Pinpoint the cell where the given text exists, returning its [X, Y] midpoint coordinate. 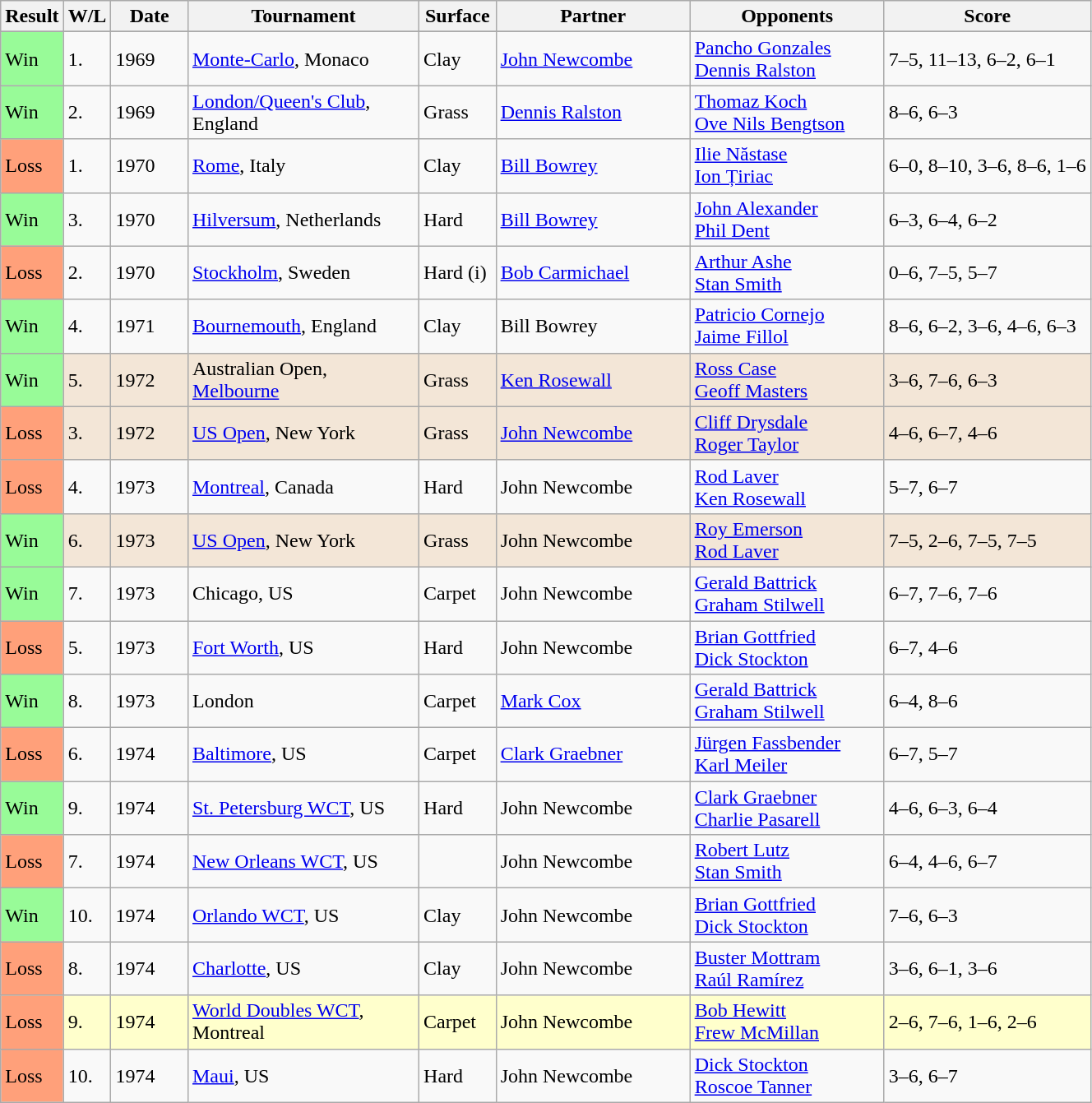
8–6, 6–2, 3–6, 4–6, 6–3 [987, 326]
Surface [458, 16]
John Alexander Phil Dent [787, 219]
0–6, 7–5, 5–7 [987, 273]
3–6, 6–7 [987, 1076]
Date [150, 16]
Stockholm, Sweden [303, 273]
Clark Graebner [593, 755]
Bob Carmichael [593, 273]
7–5, 11–13, 6–2, 6–1 [987, 59]
W/L [87, 16]
6–4, 8–6 [987, 701]
Montreal, Canada [303, 487]
3–6, 6–1, 3–6 [987, 969]
Bournemouth, England [303, 326]
3–6, 7–6, 6–3 [987, 380]
Rome, Italy [303, 166]
Pancho Gonzales Dennis Ralston [787, 59]
Maui, US [303, 1076]
2–6, 7–6, 1–6, 2–6 [987, 1022]
5–7, 6–7 [987, 487]
London [303, 701]
7–5, 2–6, 7–5, 7–5 [987, 540]
6–0, 8–10, 3–6, 8–6, 1–6 [987, 166]
Baltimore, US [303, 755]
Mark Cox [593, 701]
Hilversum, Netherlands [303, 219]
Thomaz Koch Ove Nils Bengtson [787, 112]
7–6, 6–3 [987, 915]
4–6, 6–7, 4–6 [987, 433]
Roy Emerson Rod Laver [787, 540]
Score [987, 16]
World Doubles WCT, Montreal [303, 1022]
Rod Laver Ken Rosewall [787, 487]
4–6, 6–3, 6–4 [987, 808]
London/Queen's Club, England [303, 112]
Clark Graebner Charlie Pasarell [787, 808]
Tournament [303, 16]
Robert Lutz Stan Smith [787, 862]
Charlotte, US [303, 969]
Jürgen Fassbender Karl Meiler [787, 755]
Fort Worth, US [303, 647]
Orlando WCT, US [303, 915]
Partner [593, 16]
Bob Hewitt Frew McMillan [787, 1022]
6–7, 7–6, 7–6 [987, 594]
Monte-Carlo, Monaco [303, 59]
New Orleans WCT, US [303, 862]
St. Petersburg WCT, US [303, 808]
1971 [150, 326]
6–4, 4–6, 6–7 [987, 862]
Patricio Cornejo Jaime Fillol [787, 326]
Arthur Ashe Stan Smith [787, 273]
Ken Rosewall [593, 380]
Australian Open, Melbourne [303, 380]
Cliff Drysdale Roger Taylor [787, 433]
Hard (i) [458, 273]
6–7, 4–6 [987, 647]
Buster Mottram Raúl Ramírez [787, 969]
8–6, 6–3 [987, 112]
Opponents [787, 16]
Result [32, 16]
6–3, 6–4, 6–2 [987, 219]
Chicago, US [303, 594]
Dennis Ralston [593, 112]
Ilie Năstase Ion Țiriac [787, 166]
Dick Stockton Roscoe Tanner [787, 1076]
Ross Case Geoff Masters [787, 380]
6–7, 5–7 [987, 755]
